Return the (x, y) coordinate for the center point of the cell that contains the specified text.  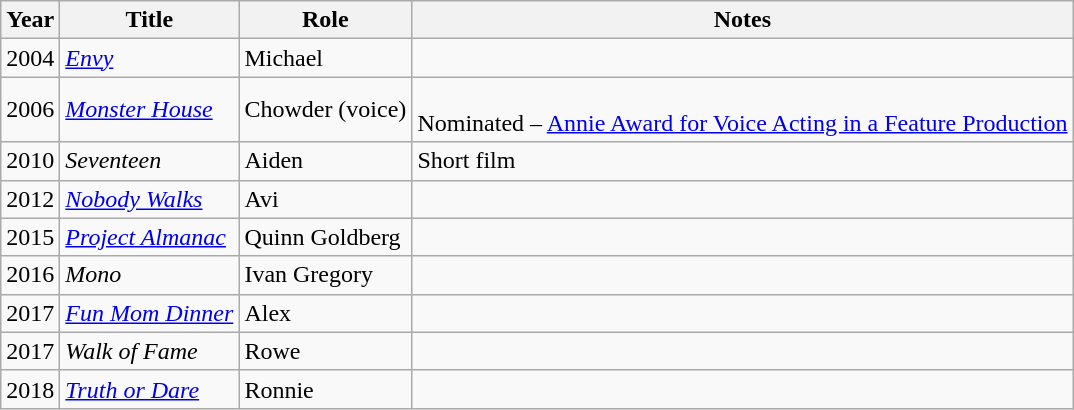
Ronnie (326, 389)
2016 (30, 275)
Rowe (326, 351)
Aiden (326, 161)
Truth or Dare (150, 389)
Michael (326, 58)
Walk of Fame (150, 351)
Quinn Goldberg (326, 237)
Monster House (150, 110)
2018 (30, 389)
Fun Mom Dinner (150, 313)
Notes (742, 20)
Project Almanac (150, 237)
Nominated – Annie Award for Voice Acting in a Feature Production (742, 110)
2012 (30, 199)
Chowder (voice) (326, 110)
2010 (30, 161)
2004 (30, 58)
2006 (30, 110)
Alex (326, 313)
Envy (150, 58)
Seventeen (150, 161)
Title (150, 20)
Role (326, 20)
Avi (326, 199)
Year (30, 20)
Short film (742, 161)
Mono (150, 275)
Nobody Walks (150, 199)
Ivan Gregory (326, 275)
2015 (30, 237)
